Return (x, y) of the center of cell containing provided text 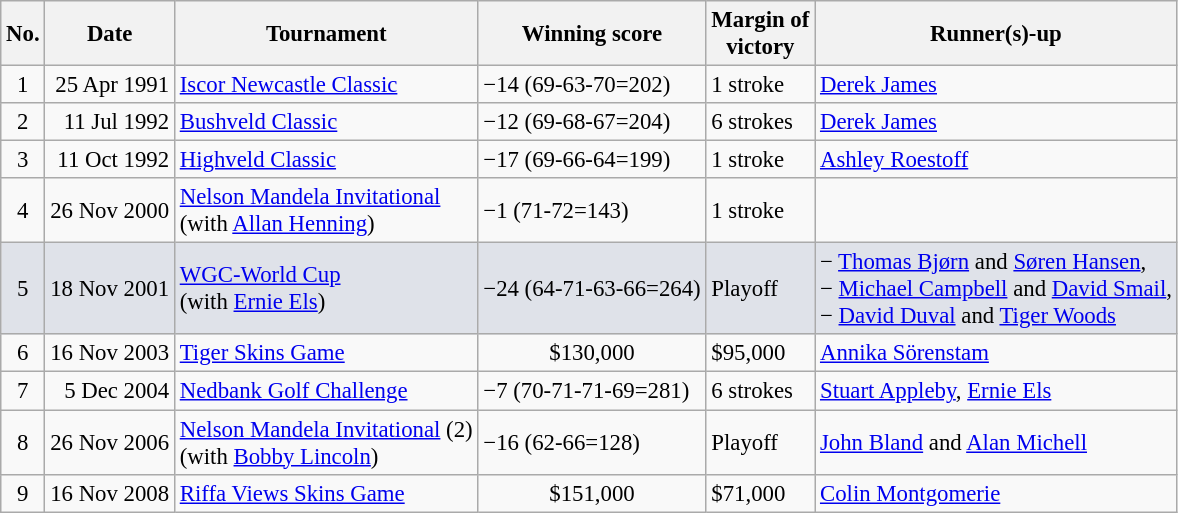
2 (23, 122)
Stuart Appleby, Ernie Els (996, 391)
16 Nov 2008 (110, 493)
Annika Sörenstam (996, 353)
−16 (62-66=128) (592, 442)
8 (23, 442)
Iscor Newcastle Classic (326, 85)
Margin ofvictory (760, 34)
Nelson Mandela Invitational (2)(with Bobby Lincoln) (326, 442)
Nedbank Golf Challenge (326, 391)
Bushveld Classic (326, 122)
Riffa Views Skins Game (326, 493)
1 (23, 85)
−24 (64-71-63-66=264) (592, 289)
11 Jul 1992 (110, 122)
Winning score (592, 34)
26 Nov 2000 (110, 210)
11 Oct 1992 (110, 160)
Runner(s)-up (996, 34)
John Bland and Alan Michell (996, 442)
Nelson Mandela Invitational(with Allan Henning) (326, 210)
WGC-World Cup(with Ernie Els) (326, 289)
Tournament (326, 34)
−12 (69-68-67=204) (592, 122)
− Thomas Bjørn and Søren Hansen, − Michael Campbell and David Smail, − David Duval and Tiger Woods (996, 289)
5 Dec 2004 (110, 391)
6 (23, 353)
Tiger Skins Game (326, 353)
Colin Montgomerie (996, 493)
$71,000 (760, 493)
$95,000 (760, 353)
5 (23, 289)
7 (23, 391)
16 Nov 2003 (110, 353)
Ashley Roestoff (996, 160)
−17 (69-66-64=199) (592, 160)
−1 (71-72=143) (592, 210)
$130,000 (592, 353)
$151,000 (592, 493)
Highveld Classic (326, 160)
25 Apr 1991 (110, 85)
4 (23, 210)
3 (23, 160)
Date (110, 34)
26 Nov 2006 (110, 442)
18 Nov 2001 (110, 289)
No. (23, 34)
−7 (70-71-71-69=281) (592, 391)
−14 (69-63-70=202) (592, 85)
9 (23, 493)
